Locate the cell with the specified text and output its [X, Y] center coordinate. 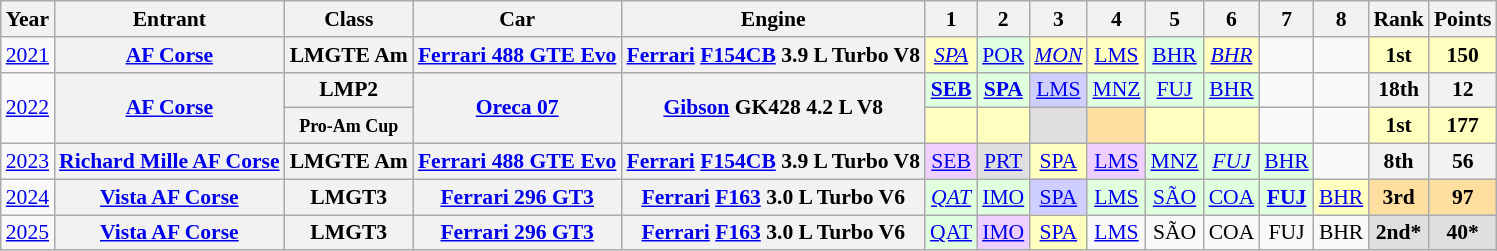
3 [1058, 19]
2024 [28, 197]
7 [1286, 19]
2nd* [1398, 233]
Pro-Am Cup [349, 126]
6 [1232, 19]
3rd [1398, 197]
18th [1398, 90]
2021 [28, 55]
2023 [28, 162]
Points [1463, 19]
2022 [28, 108]
97 [1463, 197]
8th [1398, 162]
2 [1003, 19]
Entrant [170, 19]
56 [1463, 162]
POR [1003, 55]
Car [518, 19]
Engine [773, 19]
Richard Mille AF Corse [170, 162]
MON [1058, 55]
8 [1342, 19]
LMP2 [349, 90]
12 [1463, 90]
Rank [1398, 19]
Gibson GK428 4.2 L V8 [773, 108]
4 [1116, 19]
Oreca 07 [518, 108]
177 [1463, 126]
PRT [1003, 162]
2025 [28, 233]
5 [1174, 19]
1 [951, 19]
150 [1463, 55]
Class [349, 19]
Year [28, 19]
40* [1463, 233]
